Locate the cell with the specified text and output its [X, Y] center coordinate. 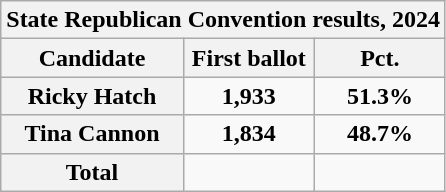
Pct. [380, 58]
Candidate [92, 58]
First ballot [248, 58]
State Republican Convention results, 2024 [224, 20]
51.3% [380, 96]
1,933 [248, 96]
1,834 [248, 134]
Total [92, 172]
Tina Cannon [92, 134]
Ricky Hatch [92, 96]
48.7% [380, 134]
